Find where the given text appears and provide that cell's center as (x, y) coordinate. 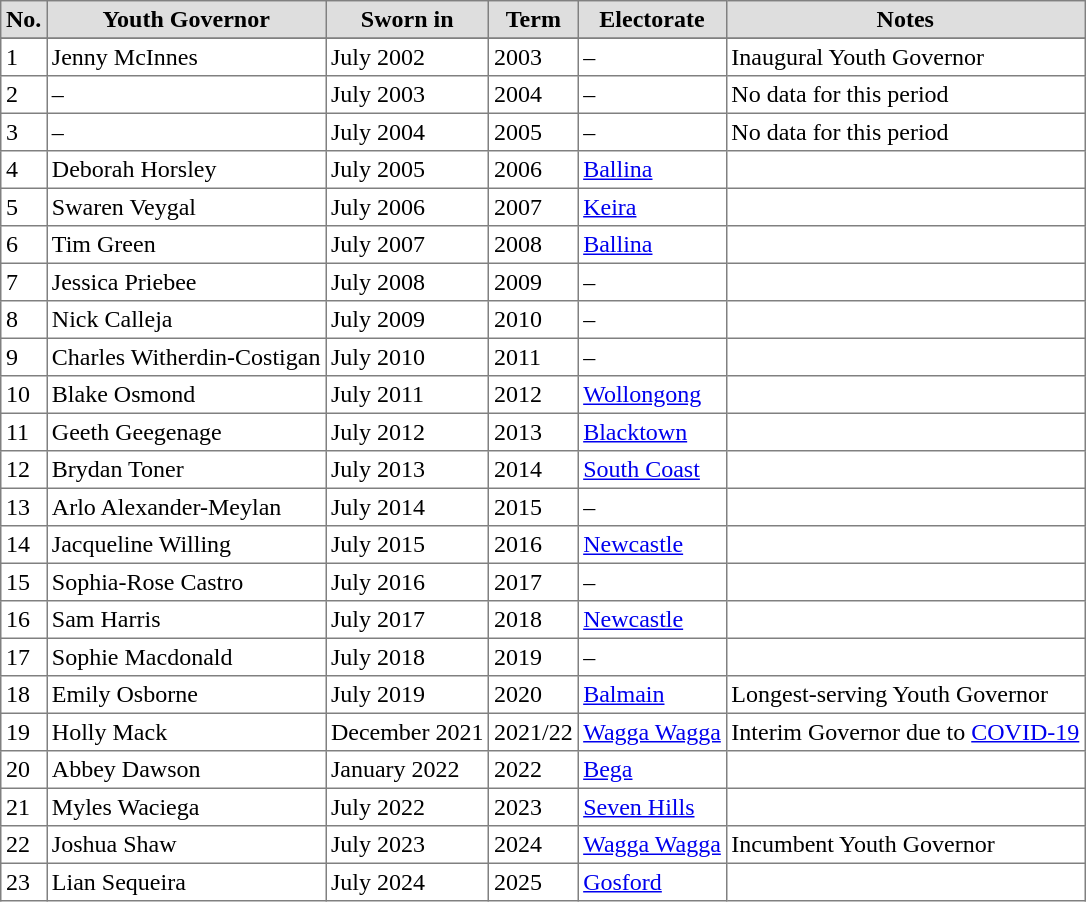
1 (24, 57)
July 2024 (408, 882)
2025 (534, 882)
2015 (534, 507)
2013 (534, 432)
21 (24, 807)
2007 (534, 207)
Youth Governor (186, 20)
July 2005 (408, 170)
2008 (534, 245)
January 2022 (408, 770)
11 (24, 432)
Jenny McInnes (186, 57)
Electorate (652, 20)
July 2018 (408, 657)
7 (24, 282)
July 2016 (408, 582)
Myles Waciega (186, 807)
July 2012 (408, 432)
2018 (534, 620)
Sam Harris (186, 620)
18 (24, 695)
Notes (905, 20)
3 (24, 132)
4 (24, 170)
Balmain (652, 695)
Charles Witherdin-Costigan (186, 357)
Sworn in (408, 20)
5 (24, 207)
2023 (534, 807)
December 2021 (408, 732)
Sophia-Rose Castro (186, 582)
23 (24, 882)
15 (24, 582)
Inaugural Youth Governor (905, 57)
Blake Osmond (186, 395)
Tim Green (186, 245)
16 (24, 620)
2017 (534, 582)
Bega (652, 770)
July 2019 (408, 695)
2020 (534, 695)
July 2022 (408, 807)
July 2011 (408, 395)
Lian Sequeira (186, 882)
Deborah Horsley (186, 170)
July 2006 (408, 207)
Keira (652, 207)
17 (24, 657)
July 2004 (408, 132)
South Coast (652, 470)
July 2014 (408, 507)
Nick Calleja (186, 320)
July 2009 (408, 320)
10 (24, 395)
2006 (534, 170)
July 2023 (408, 845)
6 (24, 245)
14 (24, 545)
Joshua Shaw (186, 845)
Sophie Macdonald (186, 657)
Jacqueline Willing (186, 545)
20 (24, 770)
July 2015 (408, 545)
2019 (534, 657)
2012 (534, 395)
2022 (534, 770)
July 2008 (408, 282)
2003 (534, 57)
Term (534, 20)
July 2003 (408, 95)
Swaren Veygal (186, 207)
2014 (534, 470)
Holly Mack (186, 732)
9 (24, 357)
July 2007 (408, 245)
13 (24, 507)
July 2013 (408, 470)
2010 (534, 320)
Abbey Dawson (186, 770)
July 2010 (408, 357)
2004 (534, 95)
8 (24, 320)
Gosford (652, 882)
Blacktown (652, 432)
2011 (534, 357)
2021/22 (534, 732)
2005 (534, 132)
Interim Governor due to COVID-19 (905, 732)
Longest-serving Youth Governor (905, 695)
Geeth Geegenage (186, 432)
Emily Osborne (186, 695)
Incumbent Youth Governor (905, 845)
Arlo Alexander-Meylan (186, 507)
July 2017 (408, 620)
2 (24, 95)
19 (24, 732)
July 2002 (408, 57)
No. (24, 20)
2024 (534, 845)
Brydan Toner (186, 470)
12 (24, 470)
22 (24, 845)
Wollongong (652, 395)
2016 (534, 545)
Seven Hills (652, 807)
2009 (534, 282)
Jessica Priebee (186, 282)
